Detect which cell encompasses the target text, then output its [X, Y] center coordinate. 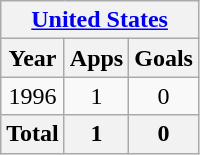
1996 [33, 96]
Year [33, 58]
Goals [164, 58]
United States [100, 20]
Total [33, 134]
Apps [96, 58]
